Extract the [x, y] coordinate from the center of the cell holding the provided text.  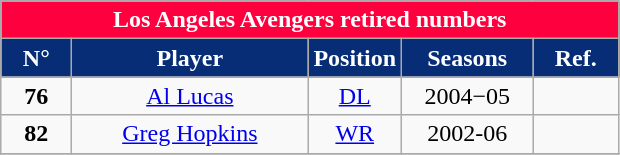
Player [190, 58]
WR [355, 134]
DL [355, 96]
Los Angeles Avengers retired numbers [310, 20]
2002-06 [468, 134]
Al Lucas [190, 96]
2004−05 [468, 96]
76 [36, 96]
N° [36, 58]
Ref. [576, 58]
Greg Hopkins [190, 134]
Seasons [468, 58]
Position [355, 58]
82 [36, 134]
